Scan for the cell matching the given text and deliver its [X, Y] coordinate at center. 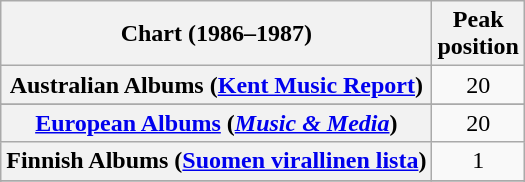
1 [478, 161]
Finnish Albums (Suomen virallinen lista) [216, 161]
Australian Albums (Kent Music Report) [216, 85]
Chart (1986–1987) [216, 34]
Peakposition [478, 34]
European Albums (Music & Media) [216, 123]
